Return (x, y) of the center of cell containing provided text 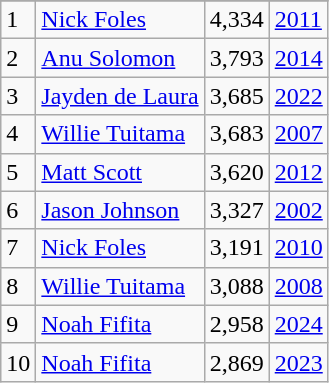
3,191 (236, 248)
2012 (298, 172)
Matt Scott (120, 172)
6 (18, 210)
3,793 (236, 58)
Jayden de Laura (120, 96)
4 (18, 134)
3,683 (236, 134)
5 (18, 172)
2023 (298, 362)
2,869 (236, 362)
3,620 (236, 172)
2011 (298, 20)
3,088 (236, 286)
3,327 (236, 210)
1 (18, 20)
2 (18, 58)
2022 (298, 96)
10 (18, 362)
2002 (298, 210)
8 (18, 286)
9 (18, 324)
2008 (298, 286)
2,958 (236, 324)
Anu Solomon (120, 58)
2024 (298, 324)
2007 (298, 134)
3,685 (236, 96)
7 (18, 248)
3 (18, 96)
2014 (298, 58)
4,334 (236, 20)
Jason Johnson (120, 210)
2010 (298, 248)
